Find where the given text appears and provide that cell's center as [x, y] coordinate. 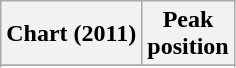
Peakposition [188, 34]
Chart (2011) [72, 34]
